Locate the cell with the specified text and output its [x, y] center coordinate. 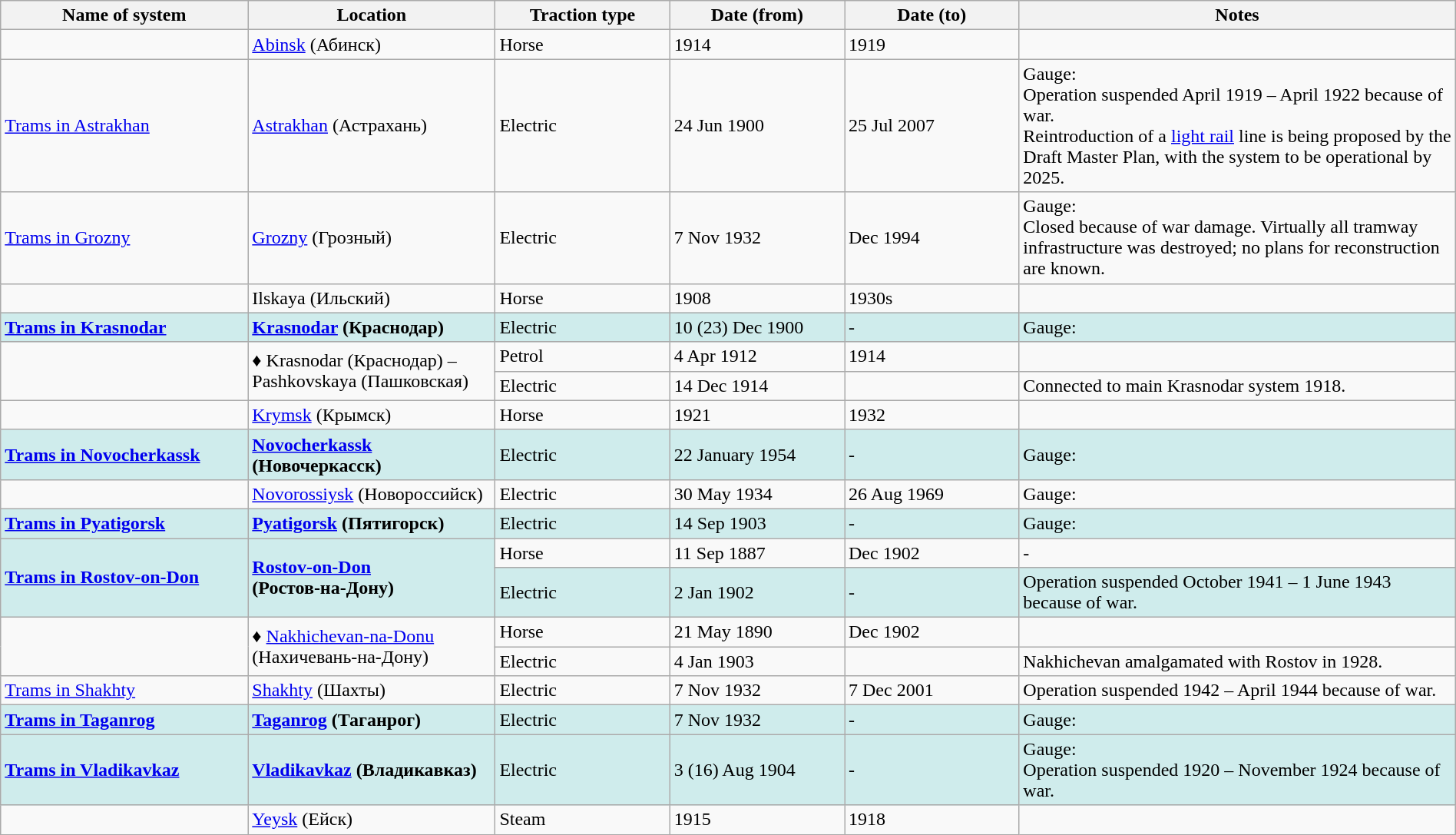
Date (from) [757, 15]
10 (23) Dec 1900 [757, 327]
Novocherkassk (Новочеркасск) [372, 455]
Trams in Krasnodar [124, 327]
3 (16) Aug 1904 [757, 770]
Krymsk (Крымск) [372, 415]
14 Dec 1914 [757, 386]
Dec 1994 [932, 238]
Shakhty (Шахты) [372, 691]
2 Jan 1902 [757, 593]
Grozny (Грозный) [372, 238]
Trams in Pyatigorsk [124, 523]
Trams in Novocherkassk [124, 455]
Notes [1237, 15]
Connected to main Krasnodar system 1918. [1237, 386]
♦ Krasnodar (Краснодар) – Pashkovskaya (Пашковская) [372, 371]
Taganrog (Таганрог) [372, 720]
Traction type [582, 15]
1918 [932, 820]
Nakhichevan amalgamated with Rostov in 1928. [1237, 661]
1932 [932, 415]
Steam [582, 820]
Abinsk (Абинск) [372, 45]
Operation suspended October 1941 – 1 June 1943 because of war. [1237, 593]
Vladikavkaz (Владикавказ) [372, 770]
1930s [932, 298]
4 Jan 1903 [757, 661]
Trams in Rostov-on-Don [124, 578]
♦ Nakhichevan-na-Donu(Нахичевань-на-Дону) [372, 647]
Novorossiysk (Новороссийск) [372, 494]
7 Dec 2001 [932, 691]
Krasnodar (Краснодар) [372, 327]
Pyatigorsk (Пятигорск) [372, 523]
Date (to) [932, 15]
22 January 1954 [757, 455]
11 Sep 1887 [757, 552]
30 May 1934 [757, 494]
Trams in Vladikavkaz [124, 770]
1915 [757, 820]
Rostov-on-Don(Ростов-на-Дону) [372, 578]
Trams in Grozny [124, 238]
24 Jun 1900 [757, 126]
26 Aug 1969 [932, 494]
Gauge: Operation suspended 1920 – November 1924 because of war. [1237, 770]
Ilskaya (Ильский) [372, 298]
Trams in Shakhty [124, 691]
Location [372, 15]
Astrakhan (Астрахань) [372, 126]
Yeysk (Ейск) [372, 820]
Operation suspended 1942 – April 1944 because of war. [1237, 691]
4 Apr 1912 [757, 356]
1908 [757, 298]
Petrol [582, 356]
25 Jul 2007 [932, 126]
Gauge: Closed because of war damage. Virtually all tramway infrastructure was destroyed; no plans for reconstruction are known. [1237, 238]
Name of system [124, 15]
1921 [757, 415]
Trams in Astrakhan [124, 126]
Trams in Taganrog [124, 720]
14 Sep 1903 [757, 523]
1919 [932, 45]
21 May 1890 [757, 632]
